Pinpoint the cell where the given text exists, returning its [x, y] midpoint coordinate. 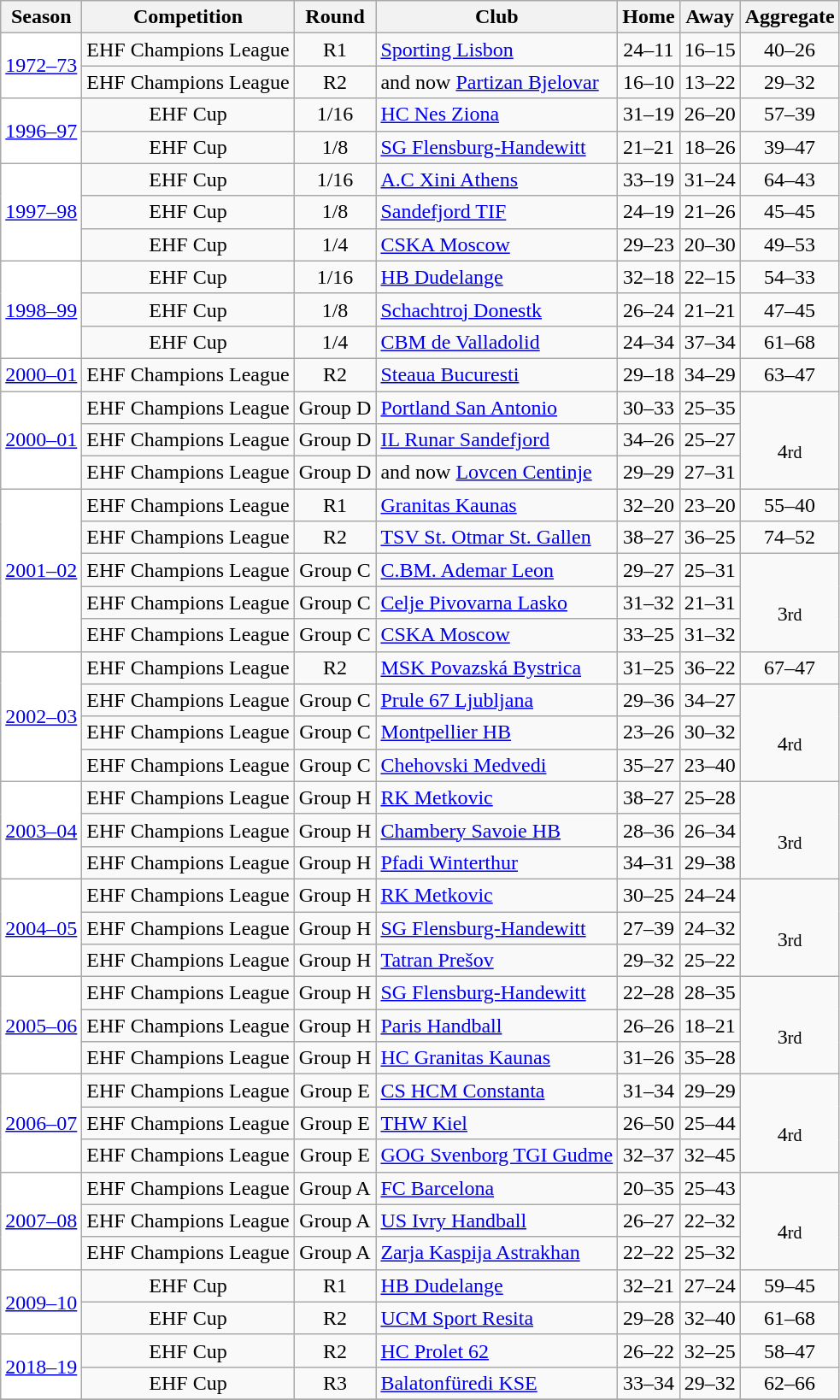
27–31 [709, 473]
26–24 [649, 309]
HC Nes Ziona [497, 115]
34–27 [709, 700]
Steaua Bucuresti [497, 374]
24–32 [709, 927]
32–20 [649, 505]
58–47 [790, 1350]
62–66 [790, 1383]
Tatran Prešov [497, 961]
29–28 [649, 1318]
63–47 [790, 374]
Granitas Kaunas [497, 505]
28–36 [649, 830]
2007–08 [41, 1221]
26–20 [709, 115]
64–43 [790, 179]
24–11 [649, 50]
23–20 [709, 505]
18–26 [709, 147]
1998–99 [41, 309]
C.BM. Ademar Leon [497, 570]
25–28 [709, 797]
37–34 [709, 342]
A.C Xini Athens [497, 179]
25–35 [709, 408]
31–25 [649, 668]
35–28 [709, 1058]
UCM Sport Resita [497, 1318]
32–45 [709, 1156]
24–19 [649, 212]
Chehovski Medvedi [497, 765]
2003–04 [41, 830]
30–25 [649, 895]
2002–03 [41, 716]
32–25 [709, 1350]
32–18 [649, 277]
HC Granitas Kaunas [497, 1058]
23–26 [649, 732]
33–34 [649, 1383]
Sporting Lisbon [497, 50]
2006–07 [41, 1123]
16–15 [709, 50]
24–34 [649, 342]
IL Runar Sandefjord [497, 440]
25–32 [709, 1253]
34–26 [649, 440]
HC Prolet 62 [497, 1350]
29–27 [649, 570]
29–18 [649, 374]
26–22 [649, 1350]
36–25 [709, 538]
Prule 67 Ljubljana [497, 700]
25–44 [709, 1123]
32–21 [649, 1285]
45–45 [790, 212]
67–47 [790, 668]
22–15 [709, 277]
MSK Povazská Bystrica [497, 668]
2005–06 [41, 1026]
26–26 [649, 1026]
and now Lovcen Centinje [497, 473]
Sandefjord TIF [497, 212]
Celje Pivovarna Lasko [497, 603]
32–37 [649, 1156]
57–39 [790, 115]
2001–02 [41, 570]
30–33 [649, 408]
25–43 [709, 1188]
33–19 [649, 179]
Club [497, 17]
1996–97 [41, 131]
CBM de Valladolid [497, 342]
34–31 [649, 862]
30–32 [709, 732]
31–34 [649, 1091]
US Ivry Handball [497, 1221]
GOG Svenborg TGI Gudme [497, 1156]
18–21 [709, 1026]
1997–98 [41, 212]
28–35 [709, 993]
29–36 [649, 700]
49–53 [790, 244]
21–31 [709, 603]
Away [709, 17]
25–27 [709, 440]
FC Barcelona [497, 1188]
23–40 [709, 765]
36–22 [709, 668]
32–40 [709, 1318]
47–45 [790, 309]
Pfadi Winterthur [497, 862]
Montpellier HB [497, 732]
31–19 [649, 115]
Season [41, 17]
13–22 [709, 82]
20–35 [649, 1188]
33–25 [649, 635]
20–30 [709, 244]
Paris Handball [497, 1026]
55–40 [790, 505]
35–27 [649, 765]
THW Kiel [497, 1123]
31–26 [649, 1058]
Home [649, 17]
Aggregate [790, 17]
24–24 [709, 895]
Schachtroj Donestk [497, 309]
22–32 [709, 1221]
26–34 [709, 830]
R3 [335, 1383]
25–22 [709, 961]
25–31 [709, 570]
22–22 [649, 1253]
40–26 [790, 50]
Chambery Savoie HB [497, 830]
22–28 [649, 993]
and now Partizan Bjelovar [497, 82]
21–26 [709, 212]
59–45 [790, 1285]
2009–10 [41, 1302]
TSV St. Otmar St. Gallen [497, 538]
Zarja Kaspija Astrakhan [497, 1253]
1972–73 [41, 66]
54–33 [790, 277]
31–24 [709, 179]
27–24 [709, 1285]
74–52 [790, 538]
Competition [188, 17]
2004–05 [41, 927]
Round [335, 17]
Balatonfüredi KSE [497, 1383]
34–29 [709, 374]
2018–19 [41, 1367]
Portland San Antonio [497, 408]
39–47 [790, 147]
26–27 [649, 1221]
26–50 [649, 1123]
CS HCM Constanta [497, 1091]
29–38 [709, 862]
27–39 [649, 927]
16–10 [649, 82]
29–23 [649, 244]
